Scan for the cell matching the given text and deliver its (x, y) coordinate at center. 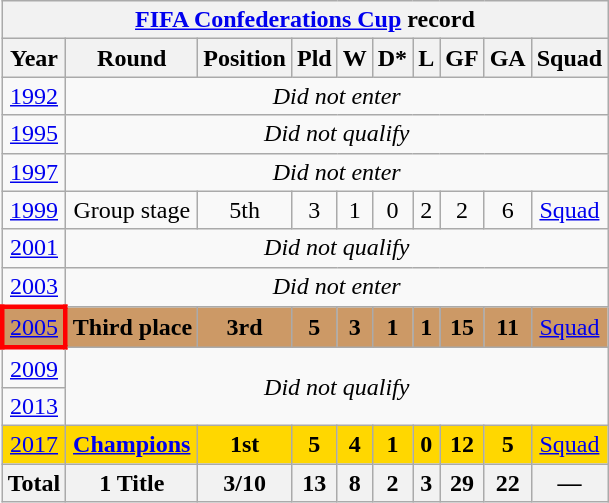
8 (354, 483)
29 (462, 483)
— (569, 483)
2013 (34, 406)
1992 (34, 96)
1999 (34, 210)
1997 (34, 172)
Pld (314, 58)
Third place (132, 328)
11 (508, 328)
5th (245, 210)
15 (462, 328)
Group stage (132, 210)
2005 (34, 328)
2017 (34, 444)
FIFA Confederations Cup record (304, 20)
12 (462, 444)
1 Title (132, 483)
3/10 (245, 483)
W (354, 58)
Round (132, 58)
L (426, 58)
2009 (34, 368)
22 (508, 483)
GA (508, 58)
Champions (132, 444)
Position (245, 58)
GF (462, 58)
D* (392, 58)
4 (354, 444)
1995 (34, 134)
Year (34, 58)
Total (34, 483)
6 (508, 210)
2001 (34, 248)
3rd (245, 328)
13 (314, 483)
1st (245, 444)
2003 (34, 287)
